Scan for the cell matching the given text and deliver its [x, y] coordinate at center. 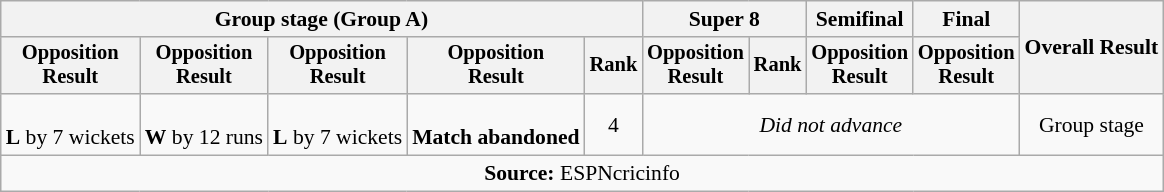
Did not advance [830, 124]
W by 12 runs [204, 124]
4 [614, 124]
Super 8 [724, 19]
Group stage [1092, 124]
Match abandoned [496, 124]
Semifinal [860, 19]
Final [966, 19]
Source: ESPNcricinfo [582, 174]
Group stage (Group A) [322, 19]
Overall Result [1092, 48]
